From the cell containing the given text, extract its center point as [X, Y] coordinate. 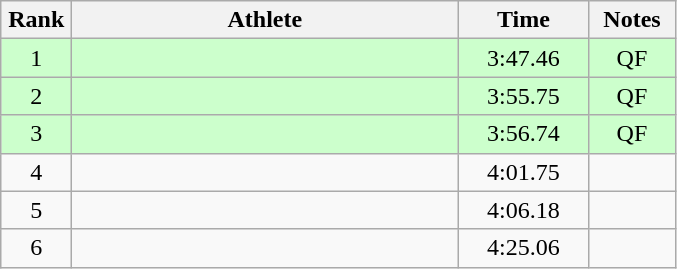
1 [36, 58]
3 [36, 134]
4:25.06 [524, 248]
4:01.75 [524, 172]
3:55.75 [524, 96]
4 [36, 172]
3:56.74 [524, 134]
Time [524, 20]
Rank [36, 20]
2 [36, 96]
6 [36, 248]
Athlete [265, 20]
5 [36, 210]
3:47.46 [524, 58]
4:06.18 [524, 210]
Notes [632, 20]
